Pinpoint the cell where the given text exists, returning its (x, y) midpoint coordinate. 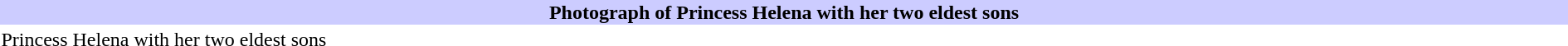
Photograph of Princess Helena with her two eldest sons (784, 12)
